For the text-containing cell, return its midpoint in [X, Y] coordinate format. 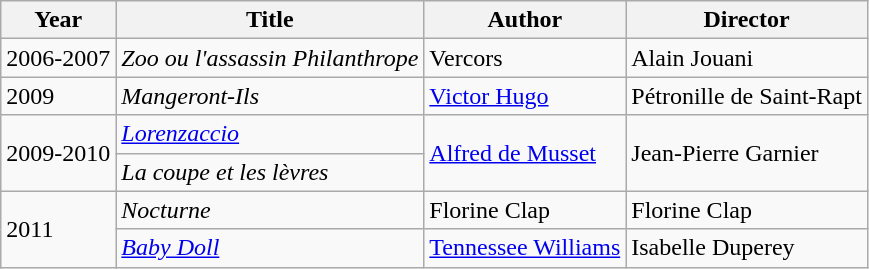
2006-2007 [58, 58]
Pétronille de Saint-Rapt [747, 96]
Title [270, 20]
Zoo ou l'assassin Philanthrope [270, 58]
Alain Jouani [747, 58]
Vercors [525, 58]
2009-2010 [58, 153]
La coupe et les lèvres [270, 172]
Director [747, 20]
Victor Hugo [525, 96]
Year [58, 20]
Author [525, 20]
Mangeront-Ils [270, 96]
Baby Doll [270, 248]
2009 [58, 96]
Isabelle Duperey [747, 248]
Lorenzaccio [270, 134]
Alfred de Musset [525, 153]
2011 [58, 229]
Nocturne [270, 210]
Tennessee Williams [525, 248]
Jean-Pierre Garnier [747, 153]
